Extract the (x, y) coordinate from the center of the cell holding the provided text.  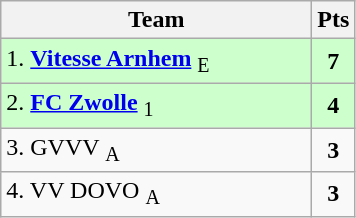
7 (334, 61)
Pts (334, 20)
1. Vitesse Arnhem E (156, 61)
2. FC Zwolle 1 (156, 105)
Team (156, 20)
4. VV DOVO A (156, 194)
4 (334, 105)
3. GVVV A (156, 150)
